Find where the given text appears and provide that cell's center as [x, y] coordinate. 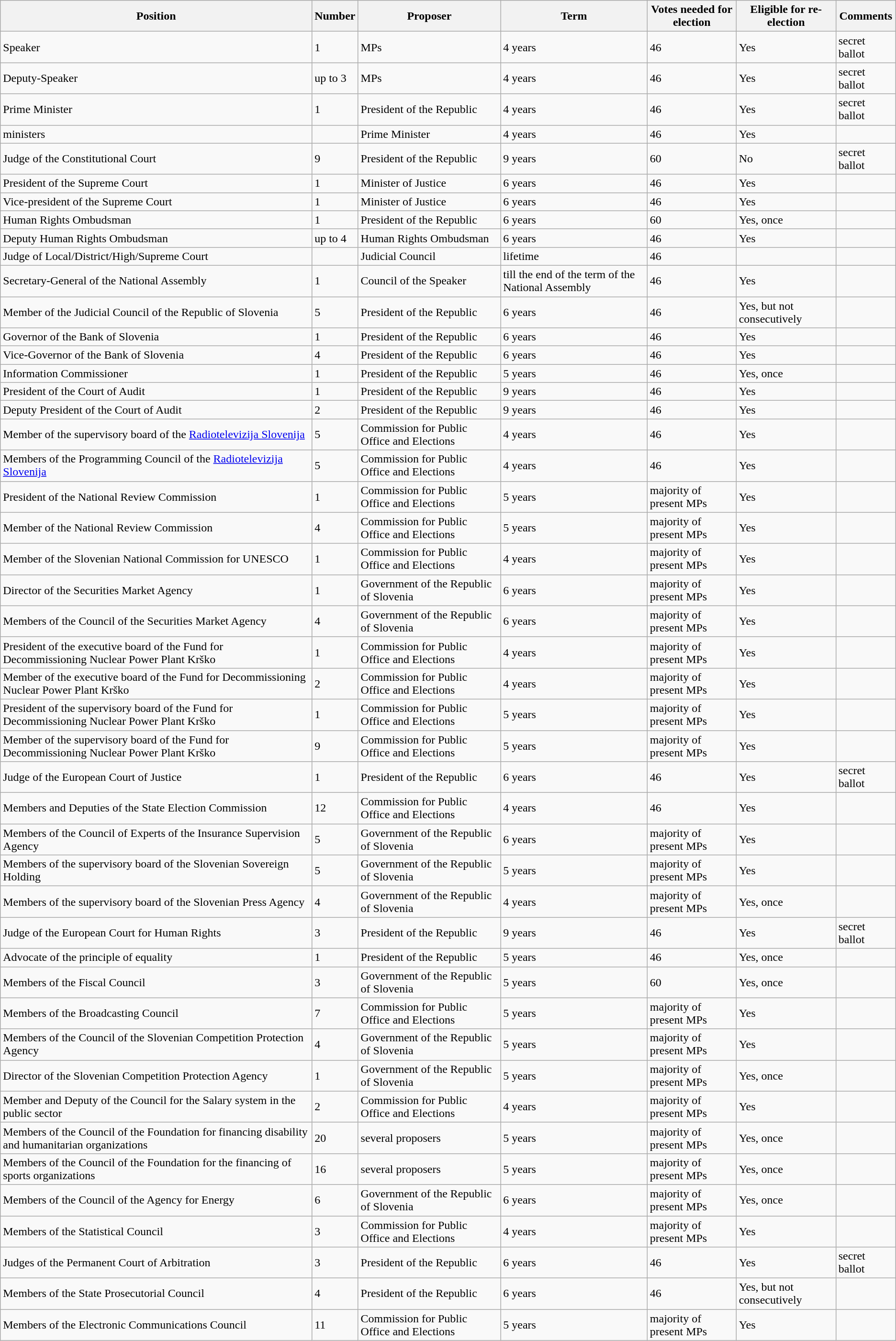
20 [335, 1138]
Position [156, 16]
Judge of Local/District/High/Supreme Court [156, 256]
Members of the Council of the Foundation for financing disability and humanitarian organizations [156, 1138]
Members and Deputies of the State Election Commission [156, 808]
President of the National Review Commission [156, 497]
Members of the Statistical Council [156, 1231]
Proposer [429, 16]
Information Commissioner [156, 373]
No [786, 159]
ministers [156, 134]
Member of the supervisory board of the Fund for Decommissioning Nuclear Power Plant Krško [156, 746]
16 [335, 1169]
President of the supervisory board of the Fund for Decommissioning Nuclear Power Plant Krško [156, 714]
up to 4 [335, 238]
Members of the Council of the Securities Market Agency [156, 621]
Eligible for re-election [786, 16]
Judge of the European Court of Justice [156, 778]
Judge of the European Court for Human Rights [156, 933]
President of the Court of Audit [156, 392]
Members of the supervisory board of the Slovenian Sovereign Holding [156, 870]
Deputy Human Rights Ombudsman [156, 238]
Members of the State Prosecutorial Council [156, 1294]
till the end of the term of the National Assembly [574, 281]
Members of the Fiscal Council [156, 982]
Judge of the Constitutional Court [156, 159]
12 [335, 808]
Director of the Slovenian Competition Protection Agency [156, 1075]
Member and Deputy of the Council for the Salary system in the public sector [156, 1107]
President of the Supreme Court [156, 183]
Director of the Securities Market Agency [156, 590]
Members of the Council of Experts of the Insurance Supervision Agency [156, 840]
Deputy President of the Court of Audit [156, 410]
Vice-president of the Supreme Court [156, 202]
11 [335, 1325]
Members of the Electronic Communications Council [156, 1325]
Votes needed for election [692, 16]
Advocate of the principle of equality [156, 958]
Member of the Judicial Council of the Republic of Slovenia [156, 312]
up to 3 [335, 79]
Members of the Council of the Slovenian Competition Protection Agency [156, 1045]
Governor of the Bank of Slovenia [156, 337]
Members of the supervisory board of the Slovenian Press Agency [156, 902]
Term [574, 16]
Members of the Programming Council of the Radiotelevizija Slovenija [156, 465]
Council of the Speaker [429, 281]
Number [335, 16]
Secretary-General of the National Assembly [156, 281]
Comments [865, 16]
Member of the Slovenian National Commission for UNESCO [156, 559]
Deputy-Speaker [156, 79]
7 [335, 1013]
Member of the executive board of the Fund for Decommissioning Nuclear Power Plant Krško [156, 684]
Members of the Council of the Foundation for the financing of sports organizations [156, 1169]
6 [335, 1200]
Members of the Council of the Agency for Energy [156, 1200]
Vice-Governor of the Bank of Slovenia [156, 355]
Member of the supervisory board of the Radiotelevizija Slovenija [156, 435]
Members of the Broadcasting Council [156, 1013]
Speaker [156, 47]
Judges of the Permanent Court of Arbitration [156, 1263]
President of the executive board of the Fund for Decommissioning Nuclear Power Plant Krško [156, 652]
Member of the National Review Commission [156, 528]
Judicial Council [429, 256]
lifetime [574, 256]
